Identify which cell holds the provided text, then report its [x, y] central coordinate. 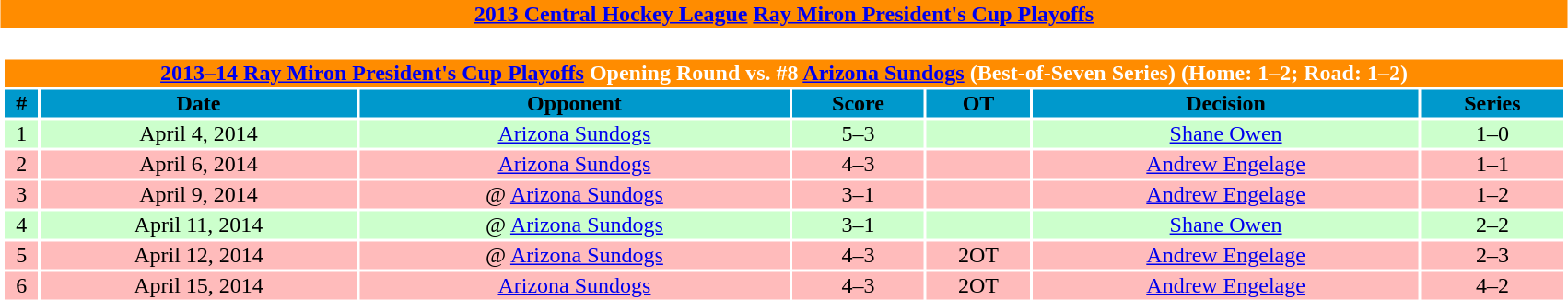
2–2 [1492, 225]
Score [859, 104]
Date [199, 104]
Opponent [575, 104]
3 [21, 194]
# [21, 104]
April 11, 2014 [199, 225]
1 [21, 133]
1–0 [1492, 133]
4 [21, 225]
April 6, 2014 [199, 165]
6 [21, 286]
OT [978, 104]
5 [21, 255]
April 9, 2014 [199, 194]
Series [1492, 104]
2013–14 Ray Miron President's Cup Playoffs Opening Round vs. #8 Arizona Sundogs (Best-of-Seven Series) (Home: 1–2; Road: 1–2) [783, 73]
5–3 [859, 133]
1–1 [1492, 165]
Decision [1225, 104]
April 15, 2014 [199, 286]
2–3 [1492, 255]
4–2 [1492, 286]
April 12, 2014 [199, 255]
2013 Central Hockey League Ray Miron President's Cup Playoffs [784, 14]
1–2 [1492, 194]
2 [21, 165]
April 4, 2014 [199, 133]
